Return [x, y] of the center of cell containing provided text 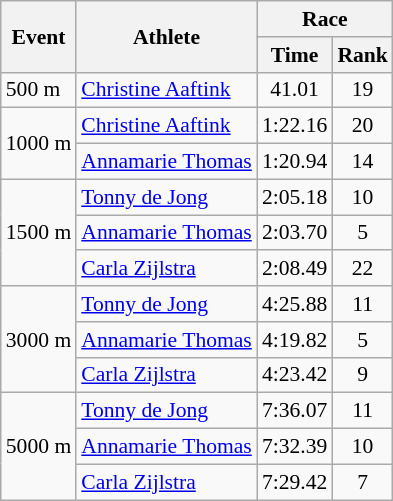
7 [362, 482]
9 [362, 375]
Rank [362, 55]
4:19.82 [294, 340]
Time [294, 55]
1:20.94 [294, 162]
1:22.16 [294, 126]
4:25.88 [294, 304]
1500 m [38, 232]
Race [325, 19]
2:03.70 [294, 233]
2:05.18 [294, 197]
14 [362, 162]
7:29.42 [294, 482]
22 [362, 269]
Athlete [166, 36]
7:32.39 [294, 447]
19 [362, 90]
41.01 [294, 90]
Event [38, 36]
7:36.07 [294, 411]
5000 m [38, 446]
1000 m [38, 144]
4:23.42 [294, 375]
3000 m [38, 340]
500 m [38, 90]
20 [362, 126]
2:08.49 [294, 269]
